For the text-containing cell, return its midpoint in [X, Y] coordinate format. 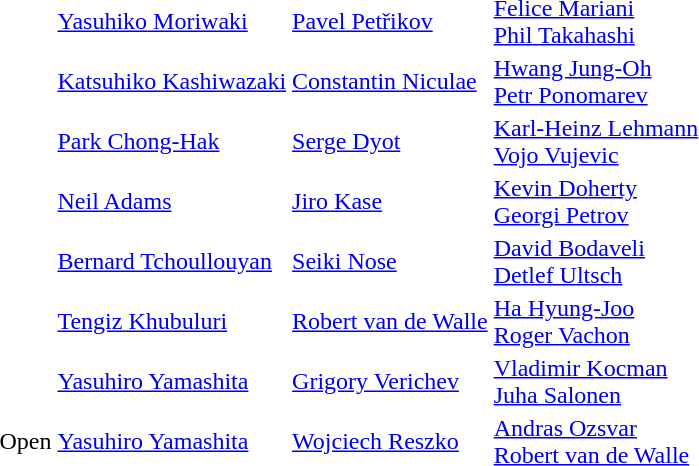
Serge Dyot [390, 142]
Katsuhiko Kashiwazaki [172, 82]
Seiki Nose [390, 262]
Yasuhiro Yamashita [172, 382]
Grigory Verichev [390, 382]
Neil Adams [172, 202]
Tengiz Khubuluri [172, 322]
Jiro Kase [390, 202]
Constantin Niculae [390, 82]
Park Chong-Hak [172, 142]
Bernard Tchoullouyan [172, 262]
Robert van de Walle [390, 322]
